Determine the [x, y] coordinate at the center of the cell enclosing the given text.  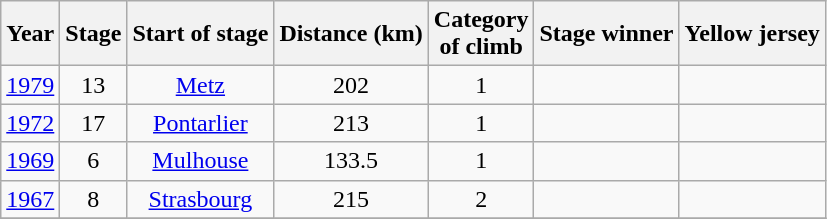
8 [94, 199]
1969 [30, 161]
17 [94, 123]
215 [351, 199]
133.5 [351, 161]
Stage [94, 34]
2 [481, 199]
1972 [30, 123]
202 [351, 85]
Stage winner [606, 34]
Start of stage [200, 34]
6 [94, 161]
Yellow jersey [752, 34]
213 [351, 123]
Year [30, 34]
Metz [200, 85]
Distance (km) [351, 34]
Strasbourg [200, 199]
1979 [30, 85]
Mulhouse [200, 161]
13 [94, 85]
1967 [30, 199]
Pontarlier [200, 123]
Categoryof climb [481, 34]
